Output the (X, Y) coordinate of the center of the cell containing the given text.  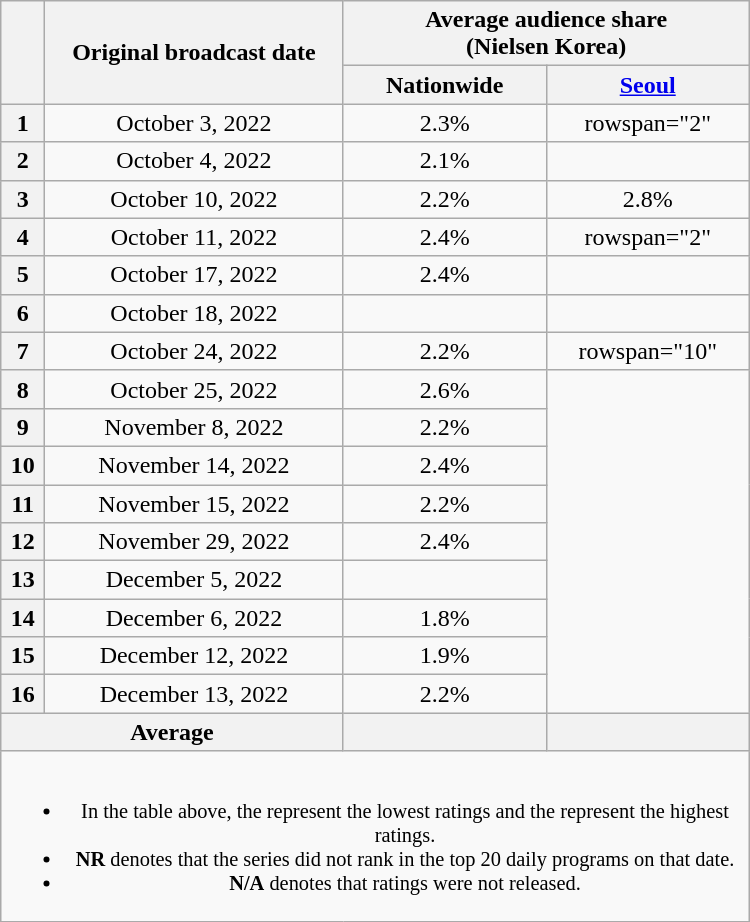
1.9% (444, 656)
7 (23, 351)
2 (23, 161)
November 14, 2022 (194, 465)
8 (23, 389)
16 (23, 694)
1 (23, 123)
October 11, 2022 (194, 237)
rowspan="10" (648, 351)
December 13, 2022 (194, 694)
October 18, 2022 (194, 313)
2.6% (444, 389)
Nationwide (444, 85)
3 (23, 199)
2.1% (444, 161)
October 10, 2022 (194, 199)
December 6, 2022 (194, 618)
1.8% (444, 618)
October 4, 2022 (194, 161)
Average (172, 732)
November 15, 2022 (194, 503)
11 (23, 503)
15 (23, 656)
Seoul (648, 85)
October 24, 2022 (194, 351)
9 (23, 427)
Original broadcast date (194, 52)
10 (23, 465)
November 29, 2022 (194, 542)
12 (23, 542)
13 (23, 580)
October 25, 2022 (194, 389)
November 8, 2022 (194, 427)
2.3% (444, 123)
6 (23, 313)
2.8% (648, 199)
5 (23, 275)
Average audience share(Nielsen Korea) (546, 34)
October 17, 2022 (194, 275)
4 (23, 237)
October 3, 2022 (194, 123)
December 5, 2022 (194, 580)
December 12, 2022 (194, 656)
14 (23, 618)
